Search for the cell housing the specified text and yield its [x, y] center coordinate. 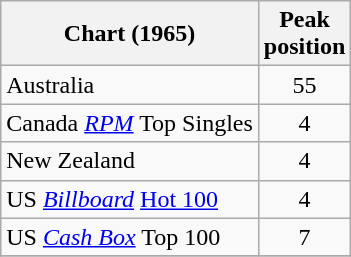
7 [304, 237]
Peakposition [304, 34]
Chart (1965) [130, 34]
55 [304, 85]
US Billboard Hot 100 [130, 199]
US Cash Box Top 100 [130, 237]
Australia [130, 85]
Canada RPM Top Singles [130, 123]
New Zealand [130, 161]
